Find where the given text appears and provide that cell's center as (X, Y) coordinate. 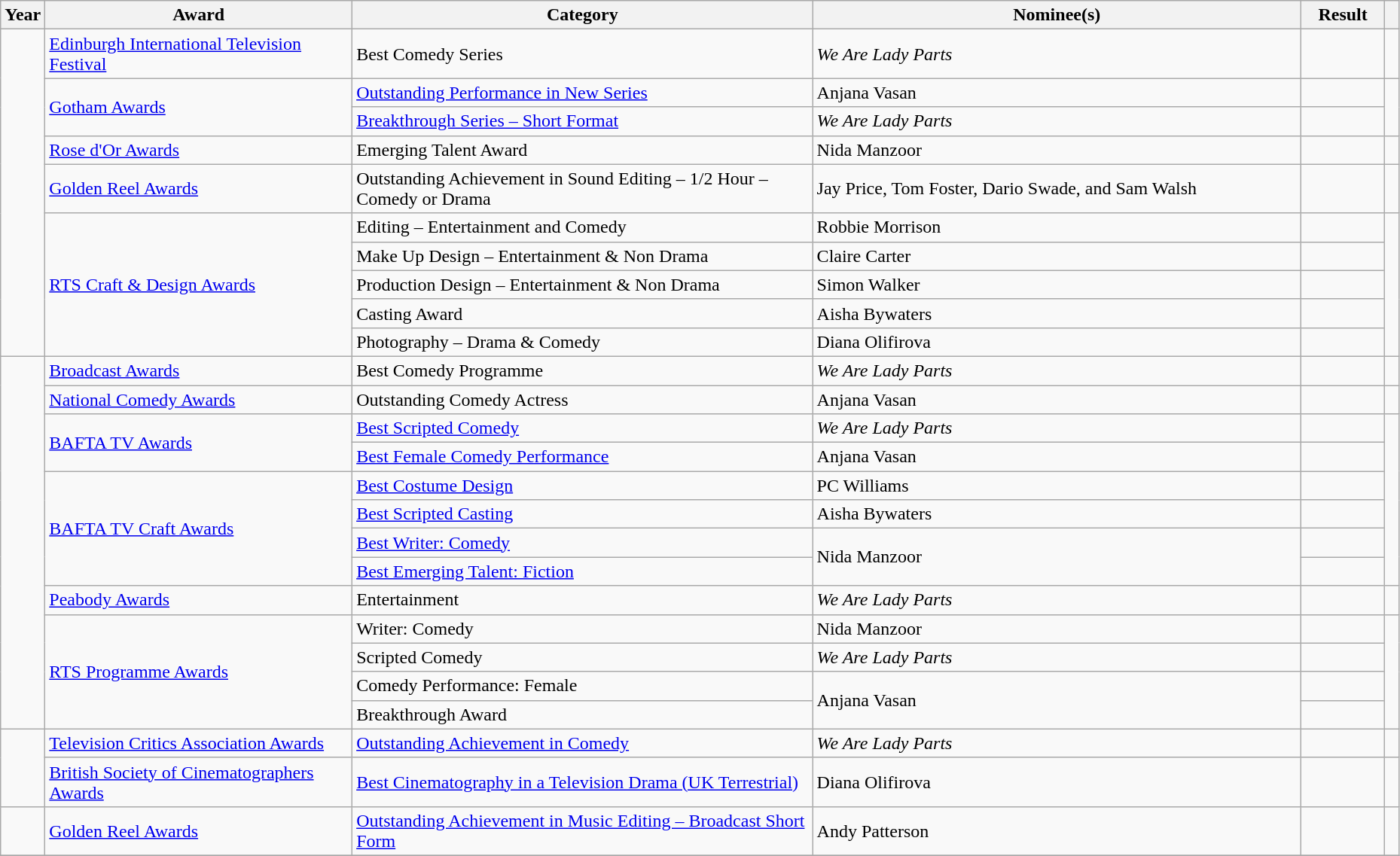
Casting Award (583, 313)
Outstanding Achievement in Music Editing – Broadcast Short Form (583, 831)
Production Design – Entertainment & Non Drama (583, 285)
National Comedy Awards (199, 400)
Nominee(s) (1057, 15)
Andy Patterson (1057, 831)
BAFTA TV Craft Awards (199, 529)
Best Scripted Comedy (583, 428)
Editing – Entertainment and Comedy (583, 227)
Emerging Talent Award (583, 150)
Best Female Comedy Performance (583, 457)
Claire Carter (1057, 256)
Writer: Comedy (583, 629)
Best Costume Design (583, 486)
Award (199, 15)
Outstanding Achievement in Comedy (583, 743)
Best Comedy Programme (583, 370)
Category (583, 15)
Entertainment (583, 600)
Make Up Design – Entertainment & Non Drama (583, 256)
Television Critics Association Awards (199, 743)
Simon Walker (1057, 285)
Photography – Drama & Comedy (583, 342)
Best Emerging Talent: Fiction (583, 571)
Broadcast Awards (199, 370)
Outstanding Performance in New Series (583, 93)
BAFTA TV Awards (199, 443)
Best Comedy Series (583, 54)
Breakthrough Series – Short Format (583, 121)
Best Scripted Casting (583, 514)
Best Cinematography in a Television Drama (UK Terrestrial) (583, 781)
Result (1342, 15)
Outstanding Comedy Actress (583, 400)
RTS Craft & Design Awards (199, 285)
Comedy Performance: Female (583, 686)
Robbie Morrison (1057, 227)
Year (23, 15)
Gotham Awards (199, 107)
PC Williams (1057, 486)
RTS Programme Awards (199, 672)
Peabody Awards (199, 600)
Jay Price, Tom Foster, Dario Swade, and Sam Walsh (1057, 188)
Edinburgh International Television Festival (199, 54)
Scripted Comedy (583, 657)
Breakthrough Award (583, 714)
Rose d'Or Awards (199, 150)
Best Writer: Comedy (583, 543)
Outstanding Achievement in Sound Editing – 1/2 Hour – Comedy or Drama (583, 188)
British Society of Cinematographers Awards (199, 781)
